Scan for the cell matching the given text and deliver its (x, y) coordinate at center. 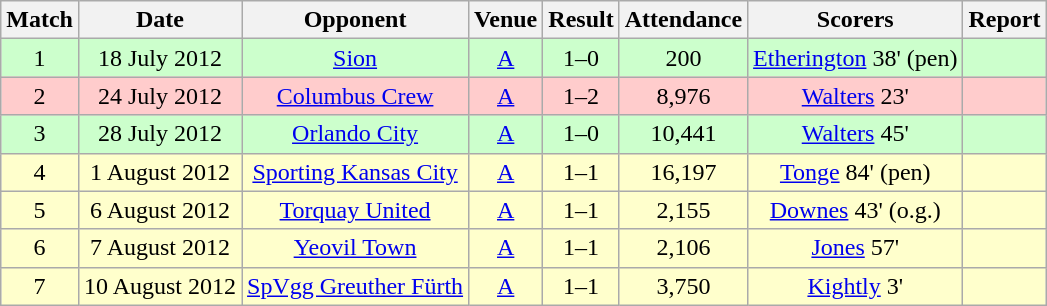
3 (40, 134)
6 August 2012 (160, 210)
5 (40, 210)
16,197 (683, 172)
4 (40, 172)
18 July 2012 (160, 58)
Columbus Crew (356, 96)
Downes 43' (o.g.) (856, 210)
200 (683, 58)
1 (40, 58)
Date (160, 20)
SpVgg Greuther Fürth (356, 286)
2 (40, 96)
7 (40, 286)
Venue (506, 20)
Opponent (356, 20)
Report (1004, 20)
Torquay United (356, 210)
Walters 23' (856, 96)
Result (581, 20)
Kightly 3' (856, 286)
Walters 45' (856, 134)
6 (40, 248)
Yeovil Town (356, 248)
Tonge 84' (pen) (856, 172)
10 August 2012 (160, 286)
Sion (356, 58)
Orlando City (356, 134)
Jones 57' (856, 248)
1–2 (581, 96)
Sporting Kansas City (356, 172)
7 August 2012 (160, 248)
2,155 (683, 210)
8,976 (683, 96)
2,106 (683, 248)
10,441 (683, 134)
3,750 (683, 286)
Match (40, 20)
24 July 2012 (160, 96)
Etherington 38' (pen) (856, 58)
1 August 2012 (160, 172)
Scorers (856, 20)
28 July 2012 (160, 134)
Attendance (683, 20)
